Identify which cell holds the provided text, then report its (X, Y) central coordinate. 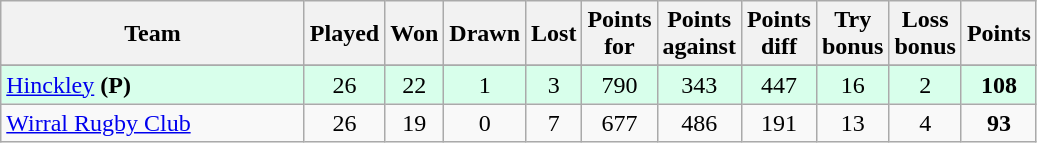
Try bonus (852, 34)
191 (778, 123)
93 (998, 123)
Points (998, 34)
1 (485, 85)
Drawn (485, 34)
Team (153, 34)
Loss bonus (925, 34)
Won (414, 34)
447 (778, 85)
Points diff (778, 34)
343 (699, 85)
Points against (699, 34)
Played (344, 34)
7 (554, 123)
677 (620, 123)
16 (852, 85)
Wirral Rugby Club (153, 123)
486 (699, 123)
108 (998, 85)
Hinckley (P) (153, 85)
2 (925, 85)
19 (414, 123)
790 (620, 85)
Lost (554, 34)
22 (414, 85)
4 (925, 123)
0 (485, 123)
3 (554, 85)
Points for (620, 34)
13 (852, 123)
